Find where the given text appears and provide that cell's center as [x, y] coordinate. 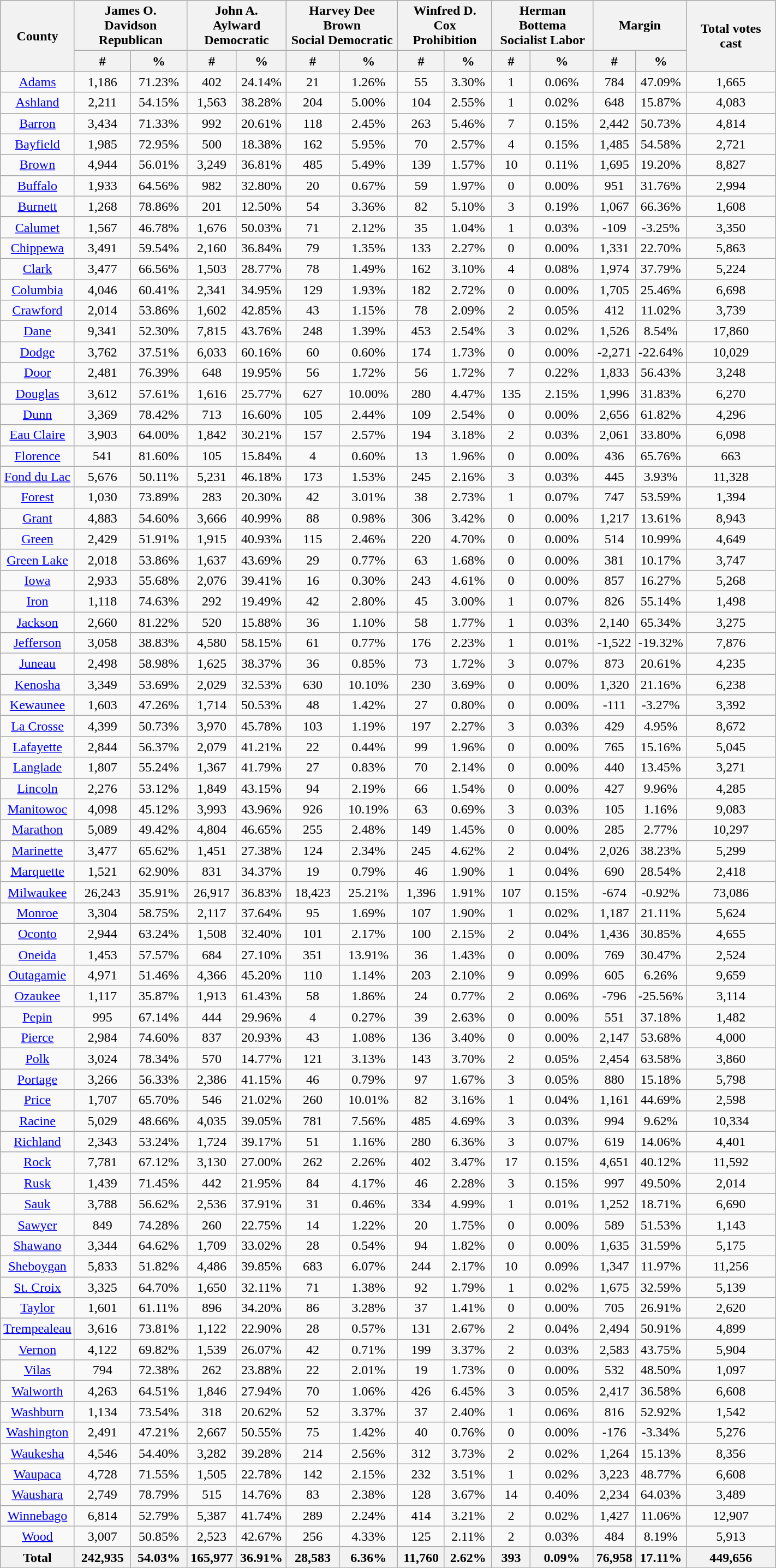
1,505 [212, 1474]
0.76% [468, 1433]
18.71% [660, 1204]
926 [312, 809]
135 [511, 394]
982 [212, 186]
50.55% [261, 1433]
2,749 [103, 1495]
54.15% [158, 103]
44.69% [660, 1100]
Ozaukee [37, 996]
66.36% [660, 206]
78.79% [158, 1495]
Manitowoc [37, 809]
1.57% [468, 165]
Sawyer [37, 1225]
1.43% [468, 955]
La Crosse [37, 726]
6,814 [103, 1516]
4.99% [468, 1204]
2.55% [468, 103]
78.86% [158, 206]
31 [312, 1204]
73,086 [731, 892]
292 [212, 601]
2.14% [468, 768]
22.90% [261, 1329]
Harvey Dee BrownSocial Democratic [342, 26]
131 [421, 1329]
3,666 [212, 518]
3.18% [468, 435]
1,367 [212, 768]
53.59% [660, 497]
2,524 [731, 955]
73.81% [158, 1329]
Trempealeau [37, 1329]
121 [312, 1059]
63.58% [660, 1059]
2,276 [103, 788]
3,993 [212, 809]
426 [421, 1391]
20.93% [261, 1038]
Barron [37, 123]
17 [511, 1162]
8,943 [731, 518]
36.81% [261, 165]
11,760 [421, 1557]
3,434 [103, 123]
1.10% [369, 622]
41.15% [261, 1079]
3,282 [212, 1453]
1.15% [369, 311]
5,089 [103, 830]
995 [103, 1017]
Herman BottemaSocialist Labor [542, 26]
Crawford [37, 311]
10.19% [369, 809]
2.45% [369, 123]
133 [421, 248]
551 [614, 1017]
21.95% [261, 1183]
60 [312, 352]
81.60% [158, 456]
56.37% [158, 747]
1,714 [212, 705]
67.14% [158, 1017]
837 [212, 1038]
1.79% [468, 1287]
2.56% [369, 1453]
56.43% [660, 373]
1,186 [103, 82]
2,442 [614, 123]
51 [312, 1142]
2.23% [468, 643]
95 [312, 913]
30.85% [660, 934]
2.62% [468, 1557]
2.46% [369, 539]
53.69% [158, 685]
11,592 [731, 1162]
110 [312, 976]
24.14% [261, 82]
2,211 [103, 103]
3,058 [103, 643]
1.35% [369, 248]
6.45% [468, 1391]
104 [421, 103]
1,396 [421, 892]
541 [103, 456]
2,429 [103, 539]
0.83% [369, 768]
4,083 [731, 103]
306 [421, 518]
73 [421, 664]
10.10% [369, 685]
30.47% [660, 955]
-109 [614, 227]
71.33% [158, 123]
5.46% [468, 123]
Walworth [37, 1391]
124 [312, 851]
21.16% [660, 685]
794 [103, 1370]
51.46% [158, 976]
22.75% [261, 1225]
2.09% [468, 311]
2.77% [660, 830]
32.80% [261, 186]
1,118 [103, 601]
41.21% [261, 747]
1,625 [212, 664]
994 [614, 1121]
684 [212, 955]
Outagamie [37, 976]
1.19% [369, 726]
3,350 [731, 227]
Burnett [37, 206]
1,268 [103, 206]
37.64% [261, 913]
2,029 [212, 685]
19.49% [261, 601]
11,328 [731, 477]
4,296 [731, 414]
57.57% [158, 955]
176 [421, 643]
Waushara [37, 1495]
139 [421, 165]
3,130 [212, 1162]
Sheboygan [37, 1266]
3,970 [212, 726]
6,690 [731, 1204]
4.69% [468, 1121]
1,695 [614, 165]
45.12% [158, 809]
2,984 [103, 1038]
47.09% [660, 82]
3.40% [468, 1038]
2,147 [614, 1038]
3.13% [369, 1059]
15.18% [660, 1079]
56.33% [158, 1079]
52 [312, 1412]
2,656 [614, 414]
27.10% [261, 955]
38.83% [158, 643]
1,665 [731, 82]
19.20% [660, 165]
1,933 [103, 186]
53.12% [158, 788]
17.11% [660, 1557]
99 [421, 747]
1,394 [731, 497]
-19.32% [660, 643]
Washburn [37, 1412]
1,846 [212, 1391]
Waupaca [37, 1474]
54.58% [660, 144]
88 [312, 518]
28.54% [660, 871]
5,798 [731, 1079]
9,083 [731, 809]
-3.34% [660, 1433]
5.49% [369, 165]
1,807 [103, 768]
39.41% [261, 580]
1,436 [614, 934]
3.67% [468, 1495]
22.70% [660, 248]
4,814 [731, 123]
2,844 [103, 747]
James O. DavidsonRepublican [130, 26]
1.91% [468, 892]
0.30% [369, 580]
County [37, 36]
12.50% [261, 206]
256 [312, 1536]
2.01% [369, 1370]
3.42% [468, 518]
1,603 [103, 705]
2,061 [614, 435]
Fond du Lac [37, 477]
4.61% [468, 580]
2,994 [731, 186]
2,079 [212, 747]
59 [421, 186]
1,187 [614, 913]
Rock [37, 1162]
3,747 [731, 560]
52.92% [660, 1412]
4.70% [468, 539]
4.33% [369, 1536]
3,223 [614, 1474]
4,285 [731, 788]
15.88% [261, 622]
157 [312, 435]
43.96% [261, 809]
10,297 [731, 830]
3.21% [468, 1516]
1,320 [614, 685]
30.21% [261, 435]
45.20% [261, 976]
97 [421, 1079]
32.59% [660, 1287]
79 [312, 248]
3.10% [468, 269]
51.82% [158, 1266]
9.62% [660, 1121]
0.27% [369, 1017]
1,143 [731, 1225]
John A. AylwardDemocratic [237, 26]
32.40% [261, 934]
831 [212, 871]
Langlade [37, 768]
204 [312, 103]
52.79% [158, 1516]
1,067 [614, 206]
50.53% [261, 705]
2.19% [369, 788]
28.77% [261, 269]
4,883 [103, 518]
50.11% [158, 477]
1,637 [212, 560]
10.01% [369, 1100]
2.24% [369, 1516]
769 [614, 955]
1.22% [369, 1225]
0.57% [369, 1329]
1.38% [369, 1287]
38.37% [261, 664]
514 [614, 539]
15.87% [660, 103]
-22.64% [660, 352]
2,018 [103, 560]
826 [614, 601]
32.11% [261, 1287]
Milwaukee [37, 892]
2,598 [731, 1100]
0.71% [369, 1350]
381 [614, 560]
3,903 [103, 435]
143 [421, 1059]
11.97% [660, 1266]
53.24% [158, 1142]
4,655 [731, 934]
1,616 [212, 394]
4.47% [468, 394]
627 [312, 394]
6.07% [369, 1266]
Grant [37, 518]
1,675 [614, 1287]
Kenosha [37, 685]
3.47% [468, 1162]
285 [614, 830]
2.72% [468, 290]
2,498 [103, 664]
Portage [37, 1079]
58.98% [158, 664]
Total votes cast [731, 36]
5,624 [731, 913]
2.80% [369, 601]
214 [312, 1453]
103 [312, 726]
118 [312, 123]
230 [421, 685]
57.61% [158, 394]
55.68% [158, 580]
1,331 [614, 248]
2.44% [369, 414]
1,485 [614, 144]
Dodge [37, 352]
Polk [37, 1059]
51.91% [158, 539]
41.74% [261, 1516]
Florence [37, 456]
4,546 [103, 1453]
65.70% [158, 1100]
31.59% [660, 1245]
2,386 [212, 1079]
37.51% [158, 352]
3,489 [731, 1495]
2,660 [103, 622]
2,667 [212, 1433]
100 [421, 934]
3,392 [731, 705]
951 [614, 186]
4,580 [212, 643]
75 [312, 1433]
41.79% [261, 768]
10.17% [660, 560]
Marquette [37, 871]
Pierce [37, 1038]
1,833 [614, 373]
2,418 [731, 871]
65.62% [158, 851]
31.83% [660, 394]
3,248 [731, 373]
0.19% [562, 206]
619 [614, 1142]
71.23% [158, 82]
880 [614, 1079]
2.63% [468, 1017]
23.88% [261, 1370]
6,033 [212, 352]
174 [421, 352]
14.77% [261, 1059]
Green Lake [37, 560]
1,705 [614, 290]
4,944 [103, 165]
393 [511, 1557]
74.63% [158, 601]
436 [614, 456]
0.11% [562, 165]
26,917 [212, 892]
2,140 [614, 622]
76.39% [158, 373]
64.56% [158, 186]
81.22% [158, 622]
3,491 [103, 248]
3,024 [103, 1059]
40.99% [261, 518]
53.68% [660, 1038]
-0.92% [660, 892]
1.41% [468, 1308]
Dane [37, 331]
Winfred D. CoxProhibition [445, 26]
4,046 [103, 290]
244 [421, 1266]
48 [312, 705]
8,356 [731, 1453]
61.82% [660, 414]
1.86% [369, 996]
60.16% [261, 352]
37.91% [261, 1204]
101 [312, 934]
500 [212, 144]
0.40% [562, 1495]
65.34% [660, 622]
3.28% [369, 1308]
49.42% [158, 830]
50.85% [158, 1536]
2.34% [369, 851]
4,728 [103, 1474]
312 [421, 1453]
5,676 [103, 477]
6.26% [660, 976]
66.56% [158, 269]
173 [312, 477]
1,601 [103, 1308]
5.10% [468, 206]
62.90% [158, 871]
165,977 [212, 1557]
58.75% [158, 913]
13 [421, 456]
3,616 [103, 1329]
3,275 [731, 622]
0.46% [369, 1204]
Wood [37, 1536]
35.87% [158, 996]
9,659 [731, 976]
4.62% [468, 851]
71.55% [158, 1474]
Clark [37, 269]
69.82% [158, 1350]
445 [614, 477]
283 [212, 497]
2.12% [369, 227]
1.53% [369, 477]
2,944 [103, 934]
2,523 [212, 1536]
3,249 [212, 165]
4,804 [212, 830]
10.00% [369, 394]
43.75% [660, 1350]
2,620 [731, 1308]
5.95% [369, 144]
1,482 [731, 1017]
4,486 [212, 1266]
42.67% [261, 1536]
1,217 [614, 518]
199 [421, 1350]
7,781 [103, 1162]
414 [421, 1516]
289 [312, 1516]
Marinette [37, 851]
Bayfield [37, 144]
4,263 [103, 1391]
Oconto [37, 934]
1,508 [212, 934]
Pepin [37, 1017]
64.00% [158, 435]
72.95% [158, 144]
1,709 [212, 1245]
-3.27% [660, 705]
1.49% [369, 269]
3,369 [103, 414]
201 [212, 206]
5,913 [731, 1536]
197 [421, 726]
Door [37, 373]
6,098 [731, 435]
2,160 [212, 248]
8.19% [660, 1536]
6,698 [731, 290]
248 [312, 331]
2.10% [468, 976]
Lincoln [37, 788]
3,304 [103, 913]
Green [37, 539]
589 [614, 1225]
78.42% [158, 414]
46.78% [158, 227]
3,788 [103, 1204]
54.60% [158, 518]
78.34% [158, 1059]
630 [312, 685]
21 [312, 82]
444 [212, 1017]
9 [511, 976]
Total [37, 1557]
683 [312, 1266]
2,481 [103, 373]
318 [212, 1412]
2,234 [614, 1495]
54 [312, 206]
515 [212, 1495]
857 [614, 580]
Calumet [37, 227]
1,650 [212, 1287]
-111 [614, 705]
2,583 [614, 1350]
31.76% [660, 186]
Brown [37, 165]
50.91% [660, 1329]
997 [614, 1183]
St. Croix [37, 1287]
1.97% [468, 186]
8,672 [731, 726]
46.65% [261, 830]
0.44% [369, 747]
115 [312, 539]
13.61% [660, 518]
2.38% [369, 1495]
55.14% [660, 601]
Iron [37, 601]
1,526 [614, 331]
520 [212, 622]
453 [421, 331]
8,827 [731, 165]
412 [614, 311]
56.62% [158, 1204]
25.77% [261, 394]
-674 [614, 892]
15.13% [660, 1453]
1,161 [614, 1100]
142 [312, 1474]
3.93% [660, 477]
1.69% [369, 913]
605 [614, 976]
-176 [614, 1433]
48.50% [660, 1370]
Iowa [37, 580]
Shawano [37, 1245]
73.54% [158, 1412]
3,344 [103, 1245]
2.16% [468, 477]
570 [212, 1059]
3,325 [103, 1287]
182 [421, 290]
109 [421, 414]
5,139 [731, 1287]
5.00% [369, 103]
4,000 [731, 1038]
532 [614, 1370]
1,974 [614, 269]
35.91% [158, 892]
1,542 [731, 1412]
136 [421, 1038]
3.51% [468, 1474]
849 [103, 1225]
39.28% [261, 1453]
43.15% [261, 788]
690 [614, 871]
22.78% [261, 1474]
-2,271 [614, 352]
1,539 [212, 1350]
35 [421, 227]
2,536 [212, 1204]
3,271 [731, 768]
484 [614, 1536]
33.02% [261, 1245]
74.60% [158, 1038]
873 [614, 664]
2,491 [103, 1433]
5,387 [212, 1516]
816 [614, 1412]
1,985 [103, 144]
1,439 [103, 1183]
203 [421, 976]
427 [614, 788]
50.03% [261, 227]
10,029 [731, 352]
Marathon [37, 830]
1,503 [212, 269]
14.76% [261, 1495]
27.94% [261, 1391]
40 [421, 1433]
3.36% [369, 206]
12,907 [731, 1516]
1,097 [731, 1370]
40.93% [261, 539]
3,349 [103, 685]
1,134 [103, 1412]
4,098 [103, 809]
220 [421, 539]
5,268 [731, 580]
1,707 [103, 1100]
13.45% [660, 768]
1,264 [614, 1453]
48.77% [660, 1474]
5,299 [731, 851]
54.40% [158, 1453]
34.20% [261, 1308]
27.00% [261, 1162]
5,029 [103, 1121]
3,114 [731, 996]
449,656 [731, 1557]
6,238 [731, 685]
39.05% [261, 1121]
5,833 [103, 1266]
74.28% [158, 1225]
71.45% [158, 1183]
42.85% [261, 311]
92 [421, 1287]
1.06% [369, 1391]
129 [312, 290]
15.16% [660, 747]
16.27% [660, 580]
1,521 [103, 871]
149 [421, 830]
32.53% [261, 685]
26.07% [261, 1350]
16 [312, 580]
Margin [640, 26]
55.24% [158, 768]
60.41% [158, 290]
9,341 [103, 331]
3,762 [103, 352]
663 [731, 456]
1,122 [212, 1329]
128 [421, 1495]
0.98% [369, 518]
Taylor [37, 1308]
6,270 [731, 394]
27.38% [261, 851]
3,612 [103, 394]
3.16% [468, 1100]
26.91% [660, 1308]
11,256 [731, 1266]
Price [37, 1100]
Ashland [37, 103]
13.91% [369, 955]
0.67% [369, 186]
2,076 [212, 580]
-3.25% [660, 227]
86 [312, 1308]
1.45% [468, 830]
1,347 [614, 1266]
51.53% [660, 1225]
1,849 [212, 788]
263 [421, 123]
36.58% [660, 1391]
38.23% [660, 851]
3.30% [468, 82]
Chippewa [37, 248]
14.06% [660, 1142]
36.84% [261, 248]
5,231 [212, 477]
Vilas [37, 1370]
18,423 [312, 892]
3,266 [103, 1079]
Monroe [37, 913]
39.85% [261, 1266]
0.54% [369, 1245]
Rusk [37, 1183]
1,996 [614, 394]
243 [421, 580]
Kewaunee [37, 705]
-1,522 [614, 643]
39 [421, 1017]
4,122 [103, 1350]
47.26% [158, 705]
66 [421, 788]
3.73% [468, 1453]
64.03% [660, 1495]
21.02% [261, 1100]
546 [212, 1100]
1,427 [614, 1516]
64.70% [158, 1287]
64.51% [158, 1391]
1.82% [468, 1245]
2,494 [614, 1329]
3.01% [369, 497]
1,563 [212, 103]
1,676 [212, 227]
26,243 [103, 892]
56.01% [158, 165]
36.91% [261, 1557]
10.99% [660, 539]
781 [312, 1121]
67.12% [158, 1162]
4.17% [369, 1183]
11.06% [660, 1516]
784 [614, 82]
Lafayette [37, 747]
5,224 [731, 269]
992 [212, 123]
194 [421, 435]
1.68% [468, 560]
34.37% [261, 871]
4,401 [731, 1142]
Columbia [37, 290]
5,904 [731, 1350]
46.18% [261, 477]
Buffalo [37, 186]
232 [421, 1474]
47.21% [158, 1433]
Racine [37, 1121]
61 [312, 643]
20.30% [261, 497]
29 [312, 560]
11.02% [660, 311]
21.11% [660, 913]
Washington [37, 1433]
Winnebago [37, 1516]
Juneau [37, 664]
49.50% [660, 1183]
65.76% [660, 456]
45.78% [261, 726]
7,815 [212, 331]
1,608 [731, 206]
765 [614, 747]
896 [212, 1308]
Jackson [37, 622]
1,567 [103, 227]
7,876 [731, 643]
442 [212, 1183]
2.28% [468, 1183]
55 [421, 82]
Waukesha [37, 1453]
2.11% [468, 1536]
33.80% [660, 435]
255 [312, 830]
3.69% [468, 685]
0.85% [369, 664]
1,635 [614, 1245]
59.54% [158, 248]
19.95% [261, 373]
1.77% [468, 622]
61.11% [158, 1308]
25.46% [660, 290]
2,117 [212, 913]
18.38% [261, 144]
28,583 [312, 1557]
1,602 [212, 311]
43.76% [261, 331]
3,739 [731, 311]
0.22% [562, 373]
334 [421, 1204]
43.69% [261, 560]
2,026 [614, 851]
1.54% [468, 788]
1.39% [369, 331]
1,453 [103, 955]
29.96% [261, 1017]
24 [421, 996]
1.04% [468, 227]
1.14% [369, 976]
1.75% [468, 1225]
16.60% [261, 414]
63.24% [158, 934]
4,899 [731, 1329]
Dunn [37, 414]
38.28% [261, 103]
1,451 [212, 851]
5,045 [731, 747]
45 [421, 601]
4,971 [103, 976]
17,860 [731, 331]
72.38% [158, 1370]
2.26% [369, 1162]
1.26% [369, 82]
705 [614, 1308]
4,651 [614, 1162]
2,721 [731, 144]
36.83% [261, 892]
440 [614, 768]
20.62% [261, 1412]
1.93% [369, 290]
1,915 [212, 539]
5,863 [731, 248]
83 [312, 1495]
1,030 [103, 497]
64.62% [158, 1245]
2,933 [103, 580]
1.67% [468, 1079]
Adams [37, 82]
3.00% [468, 601]
429 [614, 726]
125 [421, 1536]
3,007 [103, 1536]
54.03% [158, 1557]
4,235 [731, 664]
4,399 [103, 726]
4,035 [212, 1121]
351 [312, 955]
1,842 [212, 435]
38 [421, 497]
0.08% [562, 269]
5,175 [731, 1245]
Vernon [37, 1350]
4.95% [660, 726]
2.40% [468, 1412]
2,343 [103, 1142]
Sauk [37, 1204]
0.80% [468, 705]
4,649 [731, 539]
0.69% [468, 809]
1,724 [212, 1142]
Douglas [37, 394]
2.67% [468, 1329]
242,935 [103, 1557]
2,417 [614, 1391]
8.54% [660, 331]
1,913 [212, 996]
39.17% [261, 1142]
37.79% [660, 269]
1,117 [103, 996]
25.21% [369, 892]
61.43% [261, 996]
Jefferson [37, 643]
73.89% [158, 497]
2.48% [369, 830]
58.15% [261, 643]
84 [312, 1183]
52.30% [158, 331]
34.95% [261, 290]
40.12% [660, 1162]
3,860 [731, 1059]
713 [212, 414]
15.84% [261, 456]
747 [614, 497]
37.18% [660, 1017]
Oneida [37, 955]
4,366 [212, 976]
Forest [37, 497]
1,252 [614, 1204]
Richland [37, 1142]
5,276 [731, 1433]
7.56% [369, 1121]
2,454 [614, 1059]
48.66% [158, 1121]
2,341 [212, 290]
Eau Claire [37, 435]
-796 [614, 996]
10,334 [731, 1121]
1,498 [731, 601]
-25.56% [660, 996]
1.08% [369, 1038]
9.96% [660, 788]
2.73% [468, 497]
3.70% [468, 1059]
76,958 [614, 1557]
